From the cell containing the given text, extract its center point as [X, Y] coordinate. 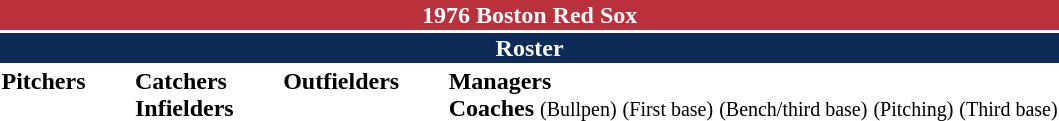
1976 Boston Red Sox [530, 15]
Roster [530, 48]
